Locate the cell with the specified text and output its [x, y] center coordinate. 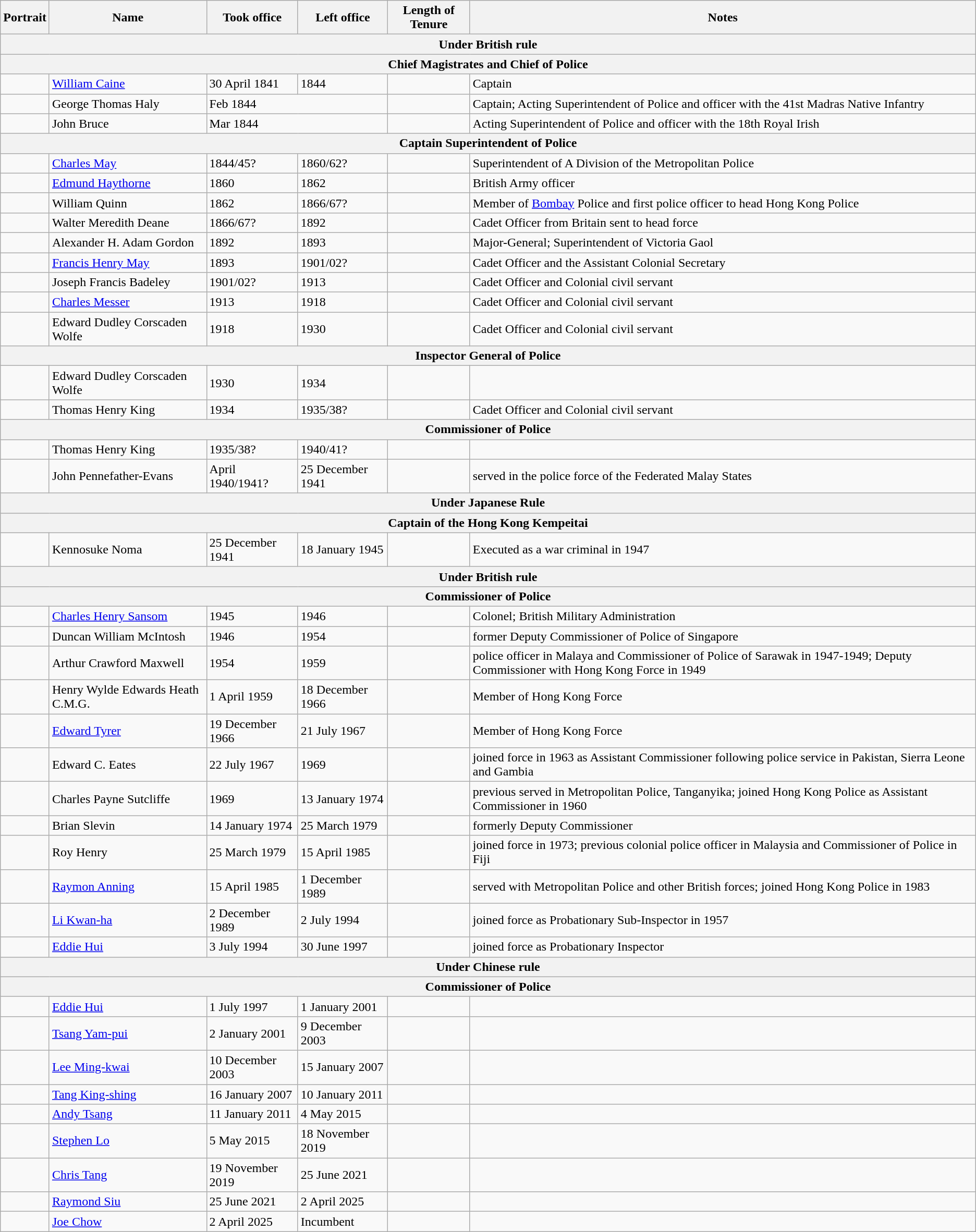
21 July 1967 [343, 731]
Captain Superintendent of Police [488, 143]
Executed as a war criminal in 1947 [723, 549]
Duncan William McIntosh [128, 636]
William Quinn [128, 203]
Name [128, 18]
served with Metropolitan Police and other British forces; joined Hong Kong Police in 1983 [723, 886]
10 December 2003 [252, 1067]
1 December 1989 [343, 886]
Captain of the Hong Kong Kempeitai [488, 523]
Raymond Siu [128, 1202]
Notes [723, 18]
Andy Tsang [128, 1114]
Lee Ming-kwai [128, 1067]
Major-General; Superintendent of Victoria Gaol [723, 242]
Length of Tenure [429, 18]
served in the police force of the Federated Malay States [723, 476]
police officer in Malaya and Commissioner of Police of Sarawak in 1947-1949; Deputy Commissioner with Hong Kong Force in 1949 [723, 663]
Charles Payne Sutcliffe [128, 798]
5 May 2015 [252, 1141]
10 January 2011 [343, 1094]
Under Japanese Rule [488, 503]
Incumbent [343, 1222]
Mar 1844 [297, 124]
Chris Tang [128, 1175]
joined force as Probationary Inspector [723, 947]
Edward Tyrer [128, 731]
Edward C. Eates [128, 765]
Captain [723, 84]
18 November 2019 [343, 1141]
Left office [343, 18]
John Pennefather-Evans [128, 476]
9 December 2003 [343, 1033]
15 January 2007 [343, 1067]
1 April 1959 [252, 697]
Kennosuke Noma [128, 549]
18 December 1966 [343, 697]
Charles May [128, 163]
Edmund Haythorne [128, 183]
previous served in Metropolitan Police, Tanganyika; joined Hong Kong Police as Assistant Commissioner in 1960 [723, 798]
Took office [252, 18]
1940/41? [343, 449]
Walter Meredith Deane [128, 223]
16 January 2007 [252, 1094]
April 1940/1941? [252, 476]
Joseph Francis Badeley [128, 282]
Charles Messer [128, 302]
22 July 1967 [252, 765]
Raymon Anning [128, 886]
formerly Deputy Commissioner [723, 826]
Arthur Crawford Maxwell [128, 663]
Chief Magistrates and Chief of Police [488, 64]
Portrait [25, 18]
Tsang Yam-pui [128, 1033]
19 November 2019 [252, 1175]
19 December 1966 [252, 731]
Cadet Officer from Britain sent to head force [723, 223]
former Deputy Commissioner of Police of Singapore [723, 636]
1860 [252, 183]
Member of Bombay Police and first police officer to head Hong Kong Police [723, 203]
14 January 1974 [252, 826]
3 July 1994 [252, 947]
joined force in 1963 as Assistant Commissioner following police service in Pakistan, Sierra Leone and Gambia [723, 765]
Joe Chow [128, 1222]
John Bruce [128, 124]
Inspector General of Police [488, 356]
Feb 1844 [297, 104]
Brian Slevin [128, 826]
1959 [343, 663]
Henry Wylde Edwards Heath C.M.G. [128, 697]
Under Chinese rule [488, 967]
Cadet Officer and the Assistant Colonial Secretary [723, 262]
30 April 1841 [252, 84]
Colonel; British Military Administration [723, 616]
Li Kwan-ha [128, 920]
Charles Henry Sansom [128, 616]
1945 [252, 616]
Stephen Lo [128, 1141]
Tang King-shing [128, 1094]
Acting Superintendent of Police and officer with the 18th Royal Irish [723, 124]
2 December 1989 [252, 920]
1 July 1997 [252, 1006]
Alexander H. Adam Gordon [128, 242]
1844 [343, 84]
George Thomas Haly [128, 104]
13 January 1974 [343, 798]
William Caine [128, 84]
Roy Henry [128, 853]
30 June 1997 [343, 947]
joined force as Probationary Sub-Inspector in 1957 [723, 920]
18 January 1945 [343, 549]
British Army officer [723, 183]
1 January 2001 [343, 1006]
4 May 2015 [343, 1114]
Superintendent of A Division of the Metropolitan Police [723, 163]
joined force in 1973; previous colonial police officer in Malaysia and Commissioner of Police in Fiji [723, 853]
Captain; Acting Superintendent of Police and officer with the 41st Madras Native Infantry [723, 104]
Francis Henry May [128, 262]
2 January 2001 [252, 1033]
1844/45? [252, 163]
11 January 2011 [252, 1114]
1860/62? [343, 163]
2 July 1994 [343, 920]
